Find where the given text appears and provide that cell's center as [X, Y] coordinate. 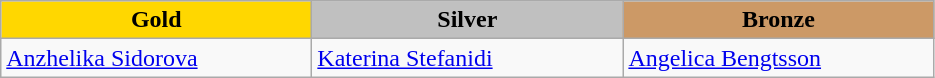
Anzhelika Sidorova [156, 58]
Katerina Stefanidi [468, 58]
Angelica Bengtsson [778, 58]
Bronze [778, 20]
Silver [468, 20]
Gold [156, 20]
